Search for the cell housing the specified text and yield its (X, Y) center coordinate. 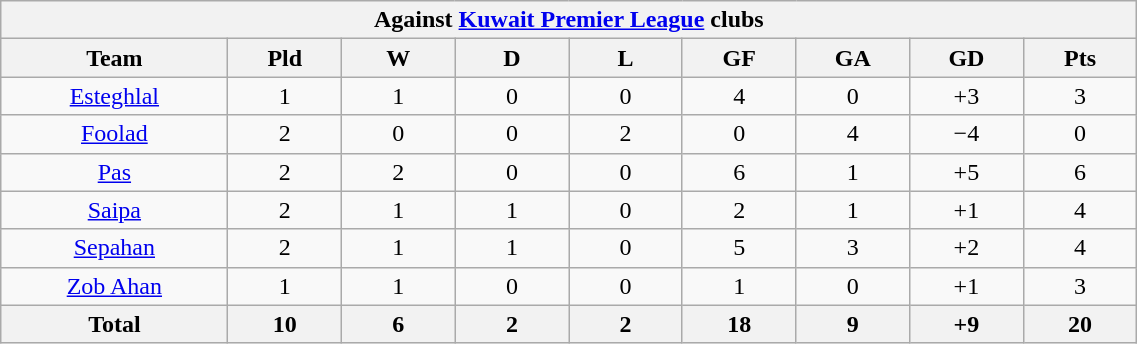
Team (114, 58)
Saipa (114, 210)
Total (114, 324)
Pas (114, 172)
+5 (967, 172)
Zob Ahan (114, 286)
9 (853, 324)
Sepahan (114, 248)
5 (739, 248)
20 (1080, 324)
W (399, 58)
18 (739, 324)
Pts (1080, 58)
GA (853, 58)
10 (285, 324)
+9 (967, 324)
Pld (285, 58)
−4 (967, 134)
Against Kuwait Premier League clubs (569, 20)
D (512, 58)
L (626, 58)
GD (967, 58)
+3 (967, 96)
Esteghlal (114, 96)
GF (739, 58)
+2 (967, 248)
Foolad (114, 134)
